Determine the [X, Y] coordinate at the center of the cell enclosing the given text.  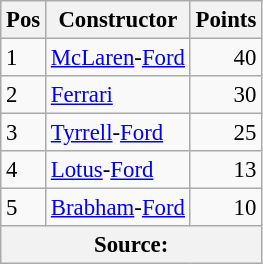
Constructor [118, 20]
Brabham-Ford [118, 208]
40 [226, 58]
30 [226, 95]
5 [24, 208]
Tyrrell-Ford [118, 133]
2 [24, 95]
Pos [24, 20]
Source: [132, 245]
4 [24, 170]
25 [226, 133]
Lotus-Ford [118, 170]
13 [226, 170]
Points [226, 20]
McLaren-Ford [118, 58]
3 [24, 133]
Ferrari [118, 95]
1 [24, 58]
10 [226, 208]
